Output the (X, Y) coordinate of the center of the cell containing the given text.  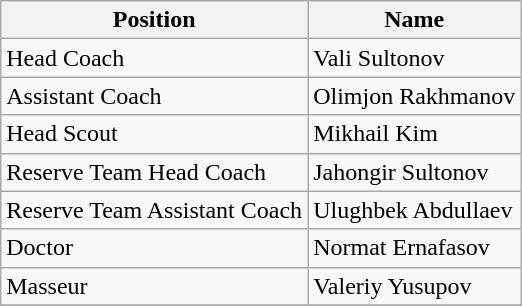
Head Scout (154, 134)
Head Coach (154, 58)
Jahongir Sultonov (414, 172)
Ulughbek Abdullaev (414, 210)
Name (414, 20)
Normat Ernafasov (414, 248)
Assistant Coach (154, 96)
Reserve Team Head Coach (154, 172)
Doctor (154, 248)
Vali Sultonov (414, 58)
Position (154, 20)
Olimjon Rakhmanov (414, 96)
Mikhail Kim (414, 134)
Reserve Team Assistant Coach (154, 210)
Valeriy Yusupov (414, 286)
Masseur (154, 286)
